Search for the cell housing the specified text and yield its [x, y] center coordinate. 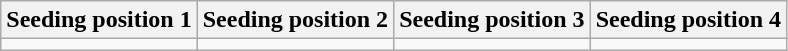
Seeding position 1 [99, 20]
Seeding position 4 [688, 20]
Seeding position 3 [492, 20]
Seeding position 2 [295, 20]
